Pinpoint the cell where the given text exists, returning its [x, y] midpoint coordinate. 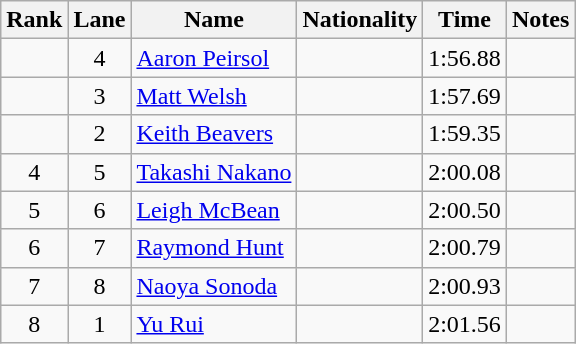
Rank [34, 20]
Leigh McBean [214, 210]
2:01.56 [465, 324]
Yu Rui [214, 324]
2:00.50 [465, 210]
Nationality [360, 20]
3 [100, 96]
Raymond Hunt [214, 248]
Name [214, 20]
1:57.69 [465, 96]
Notes [540, 20]
1:59.35 [465, 134]
2:00.79 [465, 248]
Time [465, 20]
1:56.88 [465, 58]
1 [100, 324]
Naoya Sonoda [214, 286]
Takashi Nakano [214, 172]
Aaron Peirsol [214, 58]
2 [100, 134]
Matt Welsh [214, 96]
Lane [100, 20]
2:00.93 [465, 286]
Keith Beavers [214, 134]
2:00.08 [465, 172]
